Provide the [X, Y] coordinate of the cell's center where the given text is located.  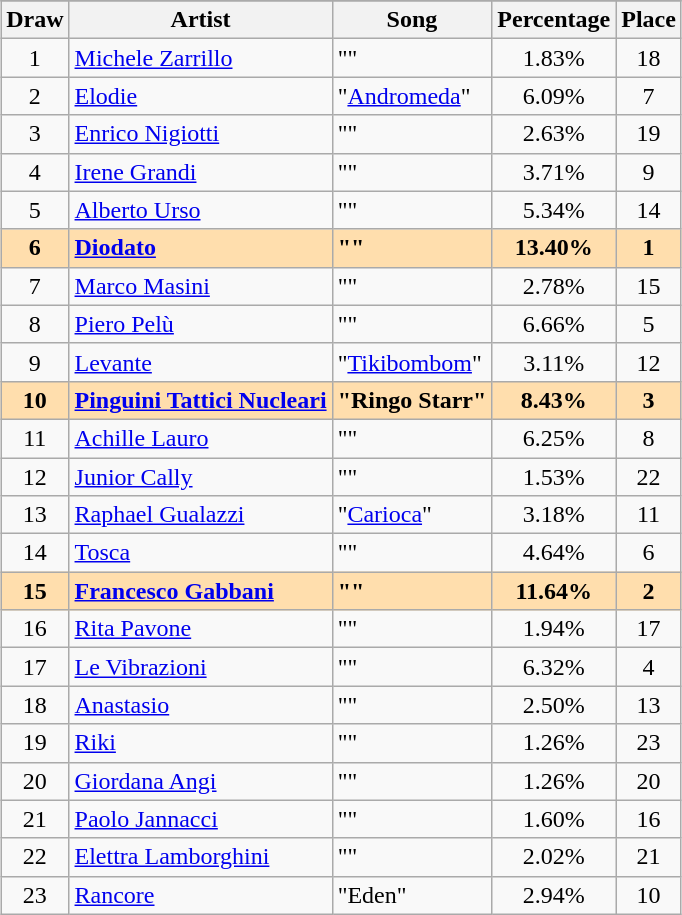
Irene Grandi [200, 172]
3.18% [554, 515]
Rancore [200, 895]
Percentage [554, 20]
"Andromeda" [412, 96]
Pinguini Tattici Nucleari [200, 400]
Michele Zarrillo [200, 58]
2.63% [554, 134]
Tosca [200, 553]
Rita Pavone [200, 629]
2.78% [554, 286]
6.66% [554, 324]
Alberto Urso [200, 210]
2.02% [554, 857]
1.53% [554, 477]
6.32% [554, 667]
Le Vibrazioni [200, 667]
Junior Cally [200, 477]
"Tikibombom" [412, 362]
Enrico Nigiotti [200, 134]
11.64% [554, 591]
8.43% [554, 400]
Artist [200, 20]
Piero Pelù [200, 324]
Song [412, 20]
4.64% [554, 553]
Giordana Angi [200, 781]
Achille Lauro [200, 438]
6.09% [554, 96]
Levante [200, 362]
Paolo Jannacci [200, 819]
Place [649, 20]
Riki [200, 743]
13.40% [554, 248]
Raphael Gualazzi [200, 515]
1.94% [554, 629]
1.83% [554, 58]
"Ringo Starr" [412, 400]
5.34% [554, 210]
Anastasio [200, 705]
Marco Masini [200, 286]
Diodato [200, 248]
Draw [35, 20]
3.71% [554, 172]
Elettra Lamborghini [200, 857]
"Eden" [412, 895]
1.60% [554, 819]
6.25% [554, 438]
3.11% [554, 362]
2.94% [554, 895]
2.50% [554, 705]
"Carioca" [412, 515]
Elodie [200, 96]
Francesco Gabbani [200, 591]
